Determine the (x, y) coordinate at the center of the cell enclosing the given text.  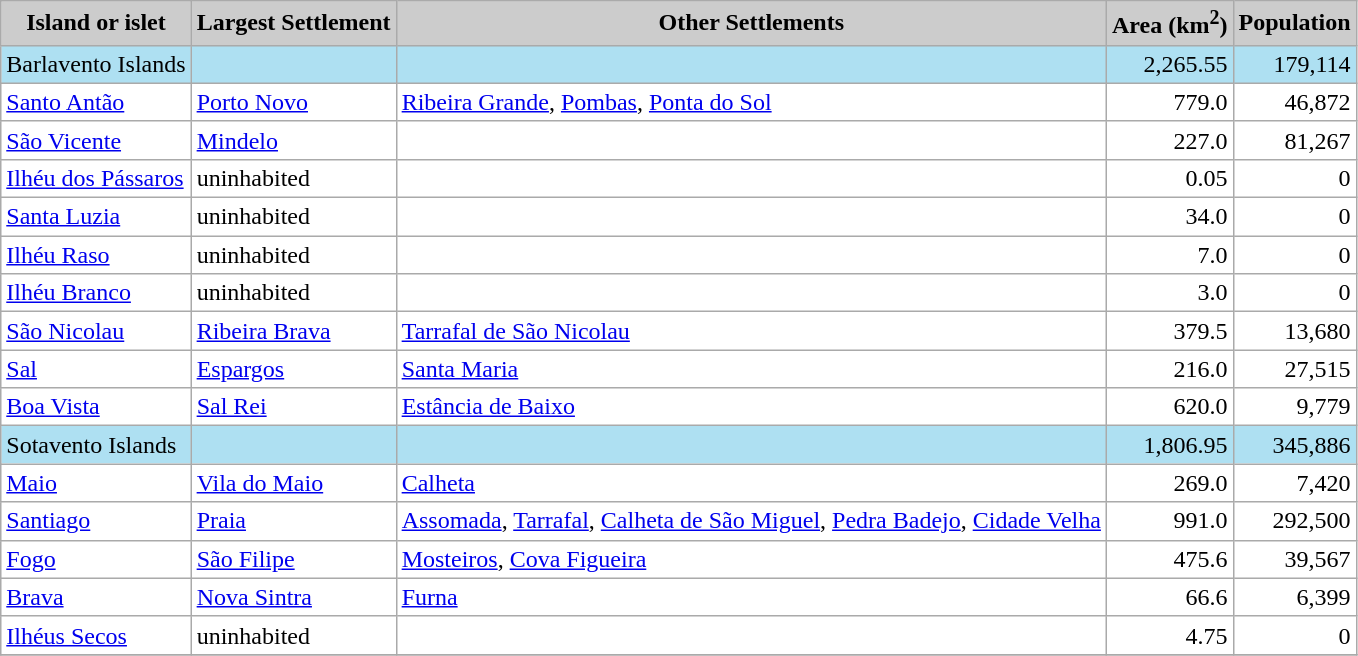
Other Settlements (751, 24)
Maio (96, 483)
Santo Antão (96, 102)
Mosteiros, Cova Figueira (751, 559)
Sotavento Islands (96, 445)
Boa Vista (96, 407)
292,500 (1294, 521)
620.0 (1170, 407)
Vila do Maio (294, 483)
216.0 (1170, 369)
São Vicente (96, 140)
Praia (294, 521)
Santa Luzia (96, 217)
Ilhéu dos Pássaros (96, 178)
81,267 (1294, 140)
Ribeira Grande, Pombas, Ponta do Sol (751, 102)
Population (1294, 24)
Area (km2) (1170, 24)
Largest Settlement (294, 24)
Santiago (96, 521)
4.75 (1170, 635)
Mindelo (294, 140)
Ilhéu Raso (96, 255)
46,872 (1294, 102)
São Filipe (294, 559)
779.0 (1170, 102)
991.0 (1170, 521)
Nova Sintra (294, 597)
Assomada, Tarrafal, Calheta de São Miguel, Pedra Badejo, Cidade Velha (751, 521)
São Nicolau (96, 331)
7,420 (1294, 483)
7.0 (1170, 255)
0.05 (1170, 178)
Ribeira Brava (294, 331)
Calheta (751, 483)
Santa Maria (751, 369)
475.6 (1170, 559)
2,265.55 (1170, 64)
Tarrafal de São Nicolau (751, 331)
Ilhéus Secos (96, 635)
227.0 (1170, 140)
Ilhéu Branco (96, 293)
379.5 (1170, 331)
Island or islet (96, 24)
345,886 (1294, 445)
Estância de Baixo (751, 407)
269.0 (1170, 483)
9,779 (1294, 407)
179,114 (1294, 64)
27,515 (1294, 369)
39,567 (1294, 559)
Sal Rei (294, 407)
Barlavento Islands (96, 64)
Porto Novo (294, 102)
Espargos (294, 369)
66.6 (1170, 597)
Fogo (96, 559)
3.0 (1170, 293)
34.0 (1170, 217)
13,680 (1294, 331)
6,399 (1294, 597)
1,806.95 (1170, 445)
Brava (96, 597)
Furna (751, 597)
Sal (96, 369)
